Return the (X, Y) coordinate for the center point of the cell that contains the specified text.  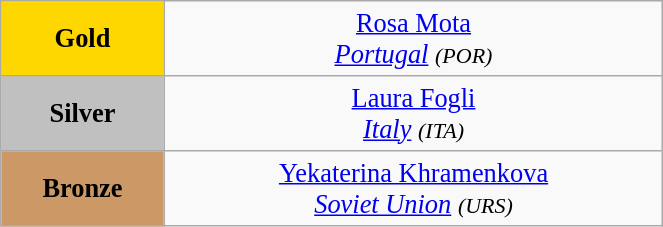
Yekaterina KhramenkovaSoviet Union (URS) (414, 188)
Rosa MotaPortugal (POR) (414, 38)
Laura FogliItaly (ITA) (414, 112)
Silver (82, 112)
Bronze (82, 188)
Gold (82, 38)
